Search for the cell housing the specified text and yield its [X, Y] center coordinate. 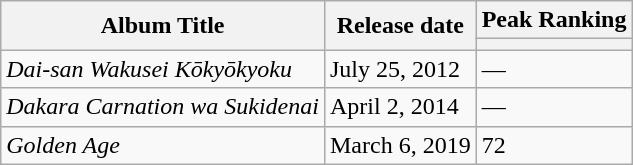
Golden Age [163, 145]
March 6, 2019 [400, 145]
April 2, 2014 [400, 107]
July 25, 2012 [400, 69]
Release date [400, 26]
Dakara Carnation wa Sukidenai [163, 107]
Dai-san Wakusei Kōkyōkyoku [163, 69]
Peak Ranking [554, 20]
Album Title [163, 26]
72 [554, 145]
